Identify which cell holds the provided text, then report its [x, y] central coordinate. 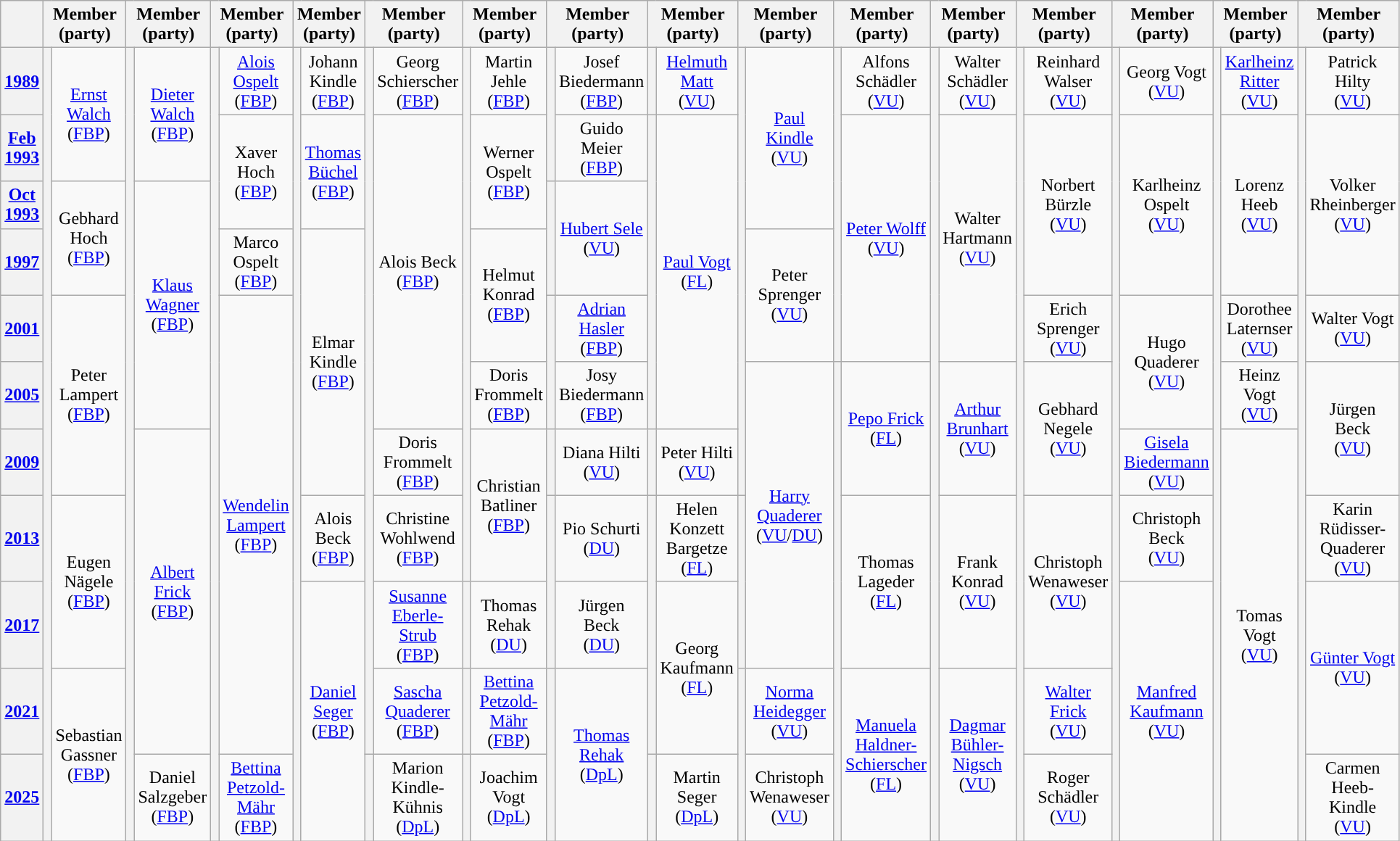
Pio Schurti(DU) [602, 538]
Georg Kaufmann(FL) [697, 668]
Diana Hilti(VU) [602, 462]
Dieter Walch(FBP) [173, 115]
Joachim Vogt(DpL) [509, 797]
Josy Biedermann(FBP) [602, 395]
Tomas Vogt(VU) [1259, 634]
Peter Sprenger(VU) [789, 295]
Feb 1993 [22, 148]
Helmuth Matt(VU) [697, 81]
Thomas Rehak(DpL) [602, 754]
Dorothee Laternser(VU) [1259, 328]
Reinhard Walser(VU) [1069, 81]
Peter Wolff(VU) [886, 238]
Arthur Brunhart(VU) [977, 428]
Manuela Haldner-Schierscher(FL) [886, 754]
Gisela Biedermann(VU) [1167, 462]
Paul Kindle(VU) [789, 138]
Martin Seger(DpL) [697, 797]
Norbert Bürzle(VU) [1069, 204]
Pepo Frick(FL) [886, 428]
Eugen Nägele(FBP) [88, 581]
Carmen Heeb-Kindle(VU) [1353, 797]
Alois Ospelt(FBP) [256, 81]
Thomas Büchel(FBP) [333, 171]
2017 [22, 625]
Elmar Kindle(FBP) [333, 362]
Hugo Quaderer(VU) [1167, 362]
Jürgen Beck(DU) [602, 625]
Volker Rheinberger(VU) [1353, 204]
Helen Konzett Bargetze(FL) [697, 538]
Georg Vogt(VU) [1167, 81]
Patrick Hilty(VU) [1353, 81]
1989 [22, 81]
Albert Frick(FBP) [173, 592]
Walter Hartmann(VU) [977, 238]
Daniel Seger(FBP) [333, 710]
Günter Vogt(VU) [1353, 668]
2013 [22, 538]
Karlheinz Ritter(VU) [1259, 81]
Georg Schierscher(FBP) [418, 81]
Paul Vogt(FL) [697, 271]
Xaver Hoch(FBP) [256, 171]
Guido Meier(FBP) [602, 148]
Alfons Schädler(VU) [886, 81]
Lorenz Heeb(VU) [1259, 204]
Christian Batliner(FBP) [509, 505]
2001 [22, 328]
Sascha Quaderer(FBP) [418, 710]
Susanne Eberle-Strub(FBP) [418, 625]
Helmut Konrad(FBP) [509, 295]
Wendelin Lampert(FBP) [256, 525]
Hubert Sele(VU) [602, 238]
2005 [22, 395]
Peter Lampert(FBP) [88, 395]
Karlheinz Ospelt(VU) [1167, 204]
Josef Biedermann(FBP) [602, 81]
Walter Vogt(VU) [1353, 328]
Roger Schädler(VU) [1069, 797]
2021 [22, 710]
Walter Schädler(VU) [977, 81]
Karin Rüdisser-Quaderer(VU) [1353, 538]
Marco Ospelt(FBP) [256, 262]
Klaus Wagner(FBP) [173, 304]
1997 [22, 262]
Thomas Lageder(FL) [886, 581]
Adrian Hasler(FBP) [602, 328]
Walter Frick(VU) [1069, 710]
Christine Wohlwend(FBP) [418, 538]
Harry Quaderer(VU/DU) [789, 515]
Thomas Rehak(DU) [509, 625]
Marion Kindle-Kühnis(DpL) [418, 797]
Norma Heidegger(VU) [789, 710]
Manfred Kaufmann(VU) [1167, 710]
Martin Jehle(FBP) [509, 81]
Werner Ospelt(FBP) [509, 171]
2025 [22, 797]
Erich Sprenger(VU) [1069, 328]
Ernst Walch(FBP) [88, 115]
Christoph Beck(VU) [1167, 538]
Gebhard Hoch(FBP) [88, 238]
Jürgen Beck(VU) [1353, 428]
Dagmar Bühler-Nigsch(VU) [977, 754]
Heinz Vogt(VU) [1259, 395]
Frank Konrad(VU) [977, 581]
Peter Hilti(VU) [697, 462]
Sebastian Gassner(FBP) [88, 754]
Oct 1993 [22, 204]
Johann Kindle(FBP) [333, 81]
Daniel Salzgeber(FBP) [173, 797]
2009 [22, 462]
Gebhard Negele(VU) [1069, 428]
